Find where the given text appears and provide that cell's center as (X, Y) coordinate. 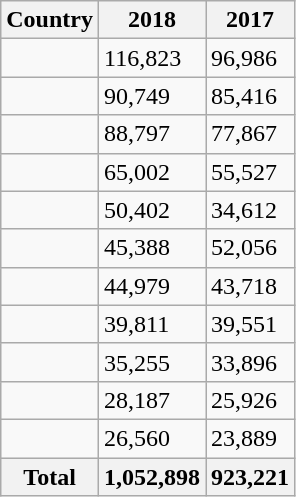
90,749 (152, 96)
25,926 (250, 400)
35,255 (152, 362)
Total (50, 477)
923,221 (250, 477)
50,402 (152, 210)
55,527 (250, 172)
2017 (250, 20)
33,896 (250, 362)
34,612 (250, 210)
2018 (152, 20)
116,823 (152, 58)
43,718 (250, 286)
39,811 (152, 324)
26,560 (152, 438)
28,187 (152, 400)
23,889 (250, 438)
85,416 (250, 96)
88,797 (152, 134)
44,979 (152, 286)
45,388 (152, 248)
77,867 (250, 134)
96,986 (250, 58)
39,551 (250, 324)
1,052,898 (152, 477)
65,002 (152, 172)
Country (50, 20)
52,056 (250, 248)
